Determine the [x, y] coordinate at the center of the cell enclosing the given text.  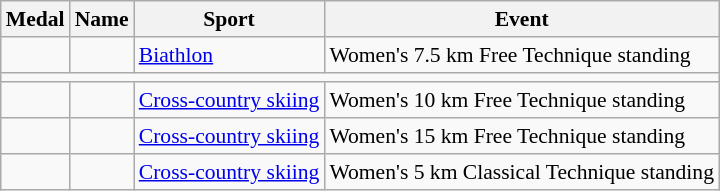
Event [522, 19]
Medal [36, 19]
Name [102, 19]
Women's 10 km Free Technique standing [522, 101]
Women's 15 km Free Technique standing [522, 136]
Biathlon [230, 55]
Women's 5 km Classical Technique standing [522, 172]
Sport [230, 19]
Women's 7.5 km Free Technique standing [522, 55]
